Return [X, Y] of the center of cell containing provided text 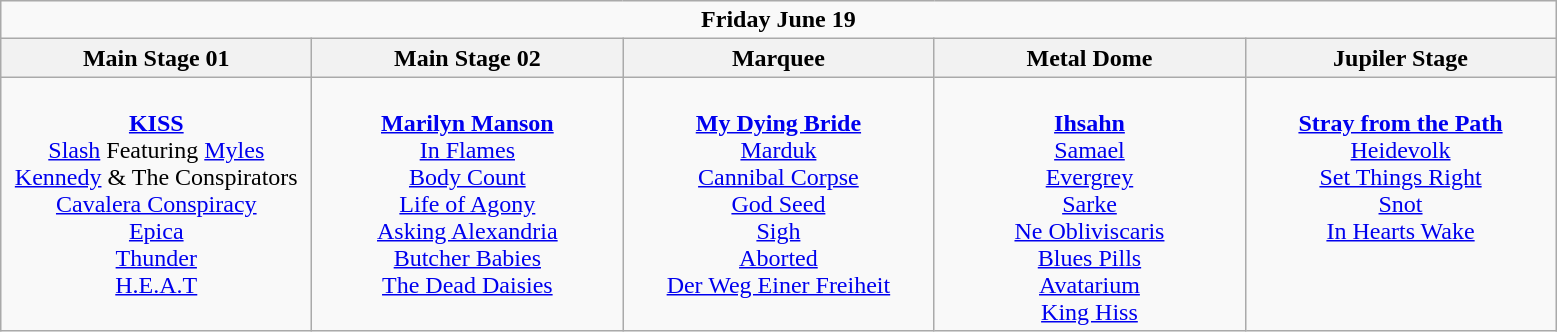
My Dying Bride Marduk Cannibal Corpse God Seed Sigh Aborted Der Weg Einer Freiheit [778, 204]
KISS Slash Featuring Myles Kennedy & The Conspirators Cavalera Conspiracy Epica Thunder H.E.A.T [156, 204]
Marquee [778, 58]
Main Stage 02 [468, 58]
Marilyn Manson In Flames Body Count Life of Agony Asking Alexandria Butcher Babies The Dead Daisies [468, 204]
Ihsahn Samael Evergrey Sarke Ne Obliviscaris Blues Pills Avatarium King Hiss [1090, 204]
Friday June 19 [778, 20]
Main Stage 01 [156, 58]
Metal Dome [1090, 58]
Jupiler Stage [1400, 58]
Stray from the Path Heidevolk Set Things Right Snot In Hearts Wake [1400, 204]
